Scan for the cell matching the given text and deliver its (x, y) coordinate at center. 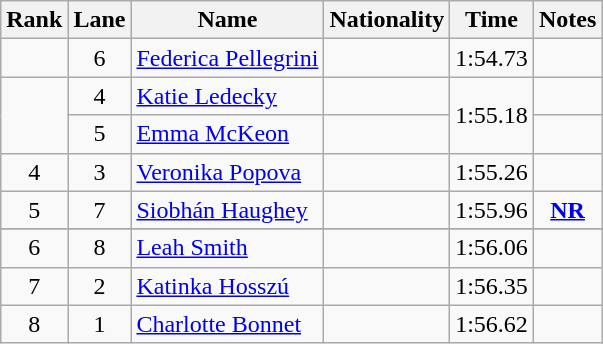
1 (100, 324)
Rank (34, 20)
Katie Ledecky (228, 96)
Veronika Popova (228, 172)
Charlotte Bonnet (228, 324)
Emma McKeon (228, 134)
Lane (100, 20)
Leah Smith (228, 248)
Name (228, 20)
Notes (567, 20)
3 (100, 172)
1:56.06 (492, 248)
1:56.35 (492, 286)
NR (567, 210)
1:55.26 (492, 172)
Siobhán Haughey (228, 210)
1:55.96 (492, 210)
Katinka Hosszú (228, 286)
1:55.18 (492, 115)
2 (100, 286)
Time (492, 20)
1:56.62 (492, 324)
Nationality (387, 20)
1:54.73 (492, 58)
Federica Pellegrini (228, 58)
